Provide the [x, y] coordinate of the cell's center where the given text is located.  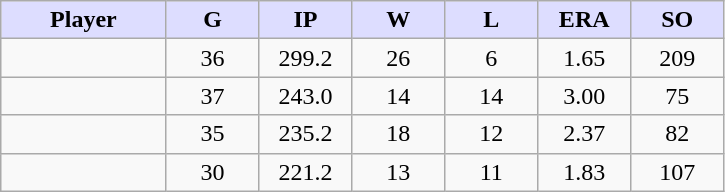
G [212, 20]
IP [306, 20]
243.0 [306, 96]
107 [678, 172]
30 [212, 172]
Player [84, 20]
36 [212, 58]
26 [398, 58]
6 [492, 58]
2.37 [584, 134]
75 [678, 96]
13 [398, 172]
11 [492, 172]
209 [678, 58]
37 [212, 96]
3.00 [584, 96]
82 [678, 134]
L [492, 20]
1.83 [584, 172]
35 [212, 134]
18 [398, 134]
ERA [584, 20]
SO [678, 20]
1.65 [584, 58]
221.2 [306, 172]
W [398, 20]
299.2 [306, 58]
235.2 [306, 134]
12 [492, 134]
